Search for the cell housing the specified text and yield its [X, Y] center coordinate. 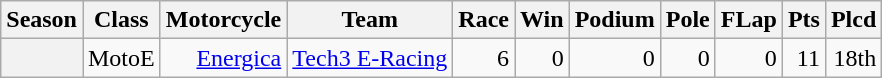
Motorcycle [224, 20]
Pole [688, 20]
18th [853, 58]
FLap [748, 20]
Podium [614, 20]
Tech3 E-Racing [370, 58]
6 [484, 58]
Win [542, 20]
11 [804, 58]
Season [42, 20]
Pts [804, 20]
Class [121, 20]
Energica [224, 58]
Plcd [853, 20]
Race [484, 20]
Team [370, 20]
MotoE [121, 58]
